Return the [X, Y] coordinate for the center point of the cell that contains the specified text.  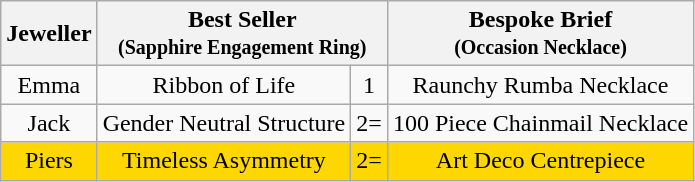
Raunchy Rumba Necklace [540, 85]
Best Seller(Sapphire Engagement Ring) [242, 34]
Emma [49, 85]
Timeless Asymmetry [224, 161]
Jeweller [49, 34]
Ribbon of Life [224, 85]
Jack [49, 123]
Piers [49, 161]
100 Piece Chainmail Necklace [540, 123]
1 [370, 85]
Bespoke Brief(Occasion Necklace) [540, 34]
Gender Neutral Structure [224, 123]
Art Deco Centrepiece [540, 161]
